Determine the (X, Y) coordinate at the center of the cell enclosing the given text.  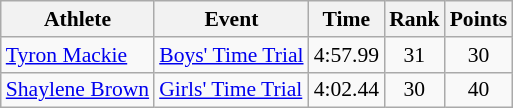
40 (479, 90)
Event (231, 19)
Rank (414, 19)
Boys' Time Trial (231, 55)
Tyron Mackie (78, 55)
Girls' Time Trial (231, 90)
4:02.44 (346, 90)
31 (414, 55)
Points (479, 19)
Shaylene Brown (78, 90)
Time (346, 19)
Athlete (78, 19)
4:57.99 (346, 55)
